Find where the given text appears and provide that cell's center as (x, y) coordinate. 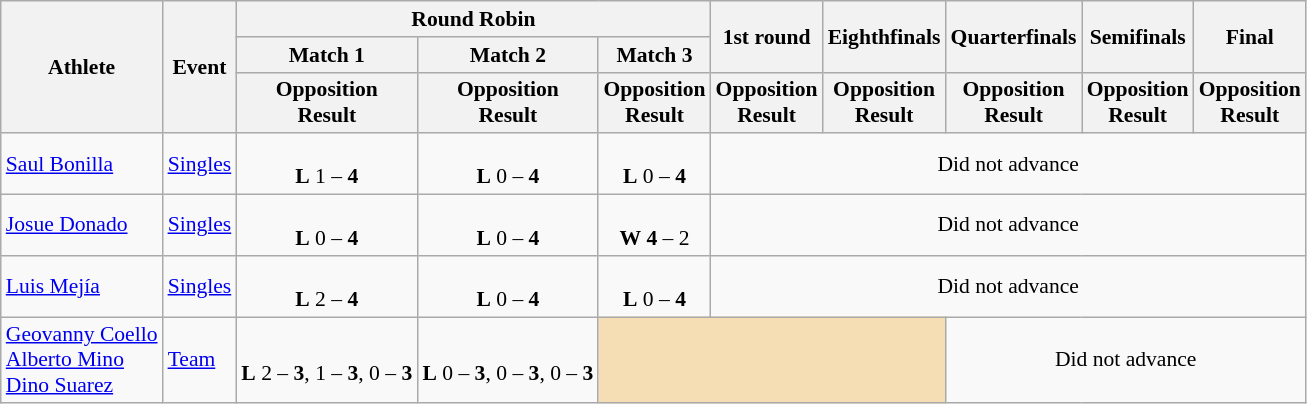
Final (1250, 36)
Athlete (82, 67)
Match 1 (326, 55)
Match 3 (654, 55)
Match 2 (508, 55)
Quarterfinals (1014, 36)
L 2 – 4 (326, 286)
Eighthfinals (884, 36)
Luis Mejía (82, 286)
L 1 – 4 (326, 164)
Event (200, 67)
Round Robin (473, 19)
1st round (767, 36)
Josue Donado (82, 226)
W 4 – 2 (654, 226)
L 2 – 3, 1 – 3, 0 – 3 (326, 360)
Semifinals (1138, 36)
Saul Bonilla (82, 164)
Geovanny CoelloAlberto MinoDino Suarez (82, 360)
Team (200, 360)
L 0 – 3, 0 – 3, 0 – 3 (508, 360)
